Capture the cell that displays the provided text and extract its (x, y) central coordinate. 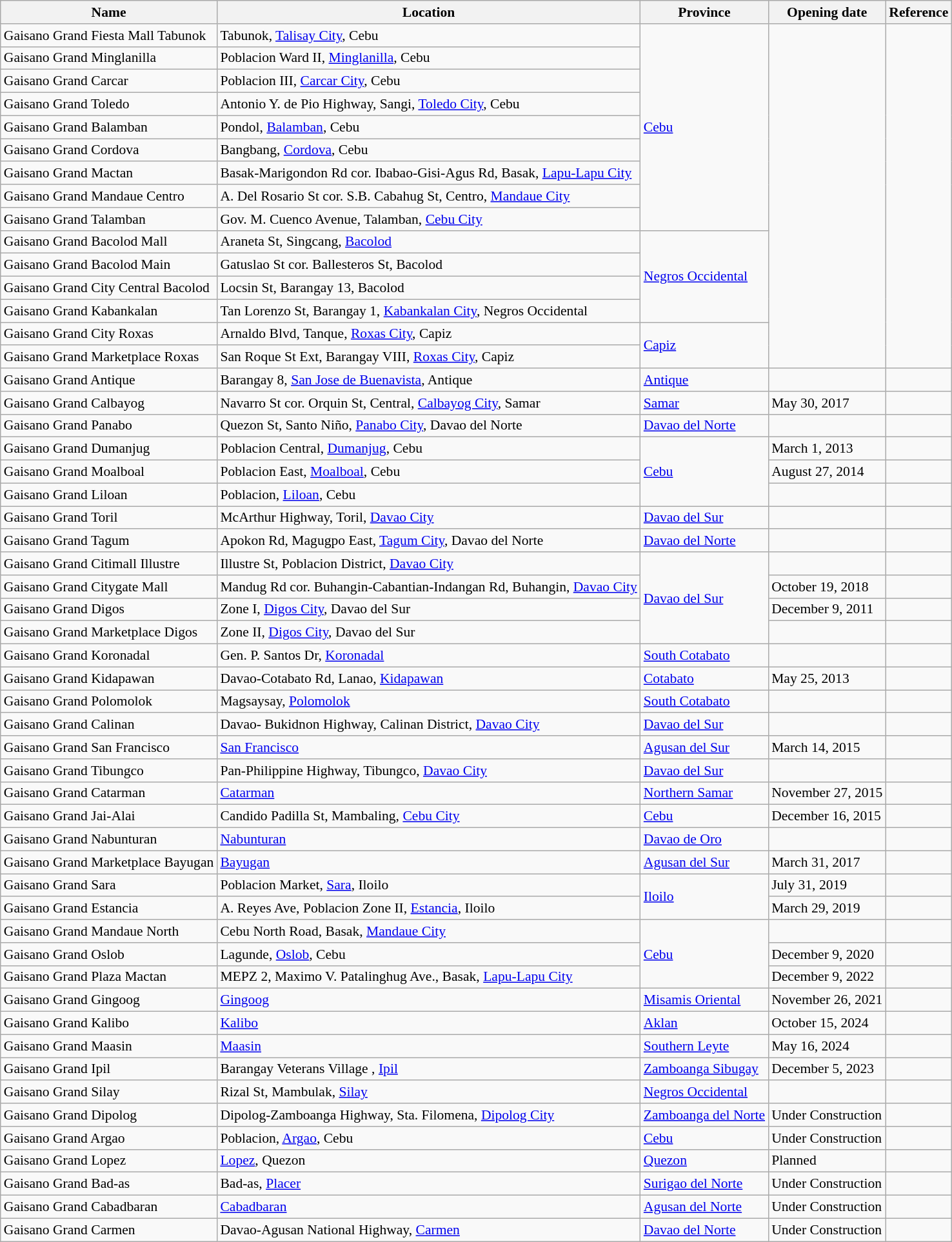
Aklan (704, 1023)
Candido Padilla St, Mambaling, Cebu City (428, 816)
A. Del Rosario St cor. S.B. Cabahug St, Centro, Mandaue City (428, 196)
Poblacion, Liloan, Cebu (428, 495)
Gaisano Grand Calbayog (109, 403)
Tabunok, Talisay City, Cebu (428, 35)
May 16, 2024 (827, 1046)
Araneta St, Singcang, Bacolod (428, 242)
Magsaysay, Polomolok (428, 702)
Southern Leyte (704, 1046)
Gaisano Grand Dipolog (109, 1115)
Davao- Bukidnon Highway, Calinan District, Davao City (428, 725)
Gaisano Grand Fiesta Mall Tabunok (109, 35)
Quezon (704, 1161)
August 27, 2014 (827, 472)
Illustre St, Poblacion District, Davao City (428, 564)
Gaisano Grand Liloan (109, 495)
November 27, 2015 (827, 793)
Gaisano Grand Catarman (109, 793)
Gaisano Grand Marketplace Bayugan (109, 862)
Barangay 8, San Jose de Buenavista, Antique (428, 380)
Gaisano Grand Plaza Mactan (109, 977)
Poblacion, Argao, Cebu (428, 1138)
December 16, 2015 (827, 816)
December 9, 2011 (827, 609)
Cebu North Road, Basak, Mandaue City (428, 931)
Cabadbaran (428, 1207)
December 9, 2020 (827, 954)
Gaisano Grand Cordova (109, 150)
Gaisano Grand Cabadbaran (109, 1207)
Gatuslao St cor. Ballesteros St, Bacolod (428, 265)
Bayugan (428, 862)
Gaisano Grand Dumanjug (109, 449)
Bad-as, Placer (428, 1184)
Gaisano Grand Mandaue Centro (109, 196)
Gaisano Grand Koronadal (109, 656)
Gaisano Grand Carcar (109, 81)
May 25, 2013 (827, 678)
Gaisano Grand Sara (109, 885)
July 31, 2019 (827, 885)
Tan Lorenzo St, Barangay 1, Kabankalan City, Negros Occidental (428, 311)
San Francisco (428, 747)
Kalibo (428, 1023)
Gaisano Grand Polomolok (109, 702)
Zone I, Digos City, Davao del Sur (428, 609)
Antique (704, 380)
Poblacion Ward II, Minglanilla, Cebu (428, 58)
Gaisano Grand Panabo (109, 426)
Planned (827, 1161)
Gaisano Grand Maasin (109, 1046)
Gaisano Grand Marketplace Digos (109, 633)
Lagunde, Oslob, Cebu (428, 954)
December 5, 2023 (827, 1069)
Surigao del Norte (704, 1184)
Gaisano Grand Citygate Mall (109, 587)
Misamis Oriental (704, 1000)
Poblacion Central, Dumanjug, Cebu (428, 449)
Maasin (428, 1046)
Province (704, 12)
Gaisano Grand Citimall Illustre (109, 564)
Gaisano Grand Toril (109, 518)
Gaisano Grand Ipil (109, 1069)
Pondol, Balamban, Cebu (428, 127)
Zamboanga del Norte (704, 1115)
Reference (918, 12)
Nabunturan (428, 840)
Gaisano Grand Silay (109, 1092)
McArthur Highway, Toril, Davao City (428, 518)
October 15, 2024 (827, 1023)
May 30, 2017 (827, 403)
Quezon St, Santo Niño, Panabo City, Davao del Norte (428, 426)
Basak-Marigondon Rd cor. Ibabao-Gisi-Agus Rd, Basak, Lapu-Lapu City (428, 173)
Gaisano Grand Bacolod Main (109, 265)
Gaisano Grand Kabankalan (109, 311)
Navarro St cor. Orquin St, Central, Calbayog City, Samar (428, 403)
December 9, 2022 (827, 977)
Zone II, Digos City, Davao del Sur (428, 633)
Cotabato (704, 678)
Gaisano Grand Gingoog (109, 1000)
Rizal St, Mambulak, Silay (428, 1092)
Antonio Y. de Pio Highway, Sangi, Toledo City, Cebu (428, 104)
Iloilo (704, 896)
Opening date (827, 12)
March 14, 2015 (827, 747)
Gaisano Grand Oslob (109, 954)
March 31, 2017 (827, 862)
Capiz (704, 346)
Gaisano Grand Bad-as (109, 1184)
Dipolog-Zamboanga Highway, Sta. Filomena, Dipolog City (428, 1115)
Gaisano Grand Lopez (109, 1161)
Gaisano Grand Marketplace Roxas (109, 357)
A. Reyes Ave, Poblacion Zone II, Estancia, Iloilo (428, 909)
Gov. M. Cuenco Avenue, Talamban, Cebu City (428, 219)
March 29, 2019 (827, 909)
Agusan del Norte (704, 1207)
March 1, 2013 (827, 449)
Davao de Oro (704, 840)
Zamboanga Sibugay (704, 1069)
Location (428, 12)
Gaisano Grand Argao (109, 1138)
Poblacion East, Moalboal, Cebu (428, 472)
Gaisano Grand Talamban (109, 219)
Name (109, 12)
Gaisano Grand Moalboal (109, 472)
Arnaldo Blvd, Tanque, Roxas City, Capiz (428, 334)
Gaisano Grand Kidapawan (109, 678)
Gaisano Grand San Francisco (109, 747)
Gaisano Grand Nabunturan (109, 840)
Gaisano Grand Bacolod Mall (109, 242)
Poblacion Market, Sara, Iloilo (428, 885)
Northern Samar (704, 793)
Gaisano Grand Tagum (109, 541)
November 26, 2021 (827, 1000)
Gaisano Grand Balamban (109, 127)
Gaisano Grand Tibungco (109, 771)
October 19, 2018 (827, 587)
Gaisano Grand Estancia (109, 909)
Catarman (428, 793)
Gaisano Grand Jai-Alai (109, 816)
Gaisano Grand Carmen (109, 1230)
Gaisano Grand Mactan (109, 173)
Gaisano Grand Digos (109, 609)
MEPZ 2, Maximo V. Patalinghug Ave., Basak, Lapu-Lapu City (428, 977)
Gaisano Grand City Roxas (109, 334)
Gaisano Grand Minglanilla (109, 58)
Davao-Cotabato Rd, Lanao, Kidapawan (428, 678)
Mandug Rd cor. Buhangin-Cabantian-Indangan Rd, Buhangin, Davao City (428, 587)
Gaisano Grand City Central Bacolod (109, 288)
Gen. P. Santos Dr, Koronadal (428, 656)
Gaisano Grand Antique (109, 380)
San Roque St Ext, Barangay VIII, Roxas City, Capiz (428, 357)
Poblacion III, Carcar City, Cebu (428, 81)
Gaisano Grand Toledo (109, 104)
Gaisano Grand Calinan (109, 725)
Gaisano Grand Kalibo (109, 1023)
Bangbang, Cordova, Cebu (428, 150)
Gingoog (428, 1000)
Samar (704, 403)
Locsin St, Barangay 13, Bacolod (428, 288)
Lopez, Quezon (428, 1161)
Apokon Rd, Magugpo East, Tagum City, Davao del Norte (428, 541)
Davao-Agusan National Highway, Carmen (428, 1230)
Barangay Veterans Village , Ipil (428, 1069)
Pan-Philippine Highway, Tibungco, Davao City (428, 771)
Gaisano Grand Mandaue North (109, 931)
